For the text-containing cell, return its midpoint in [X, Y] coordinate format. 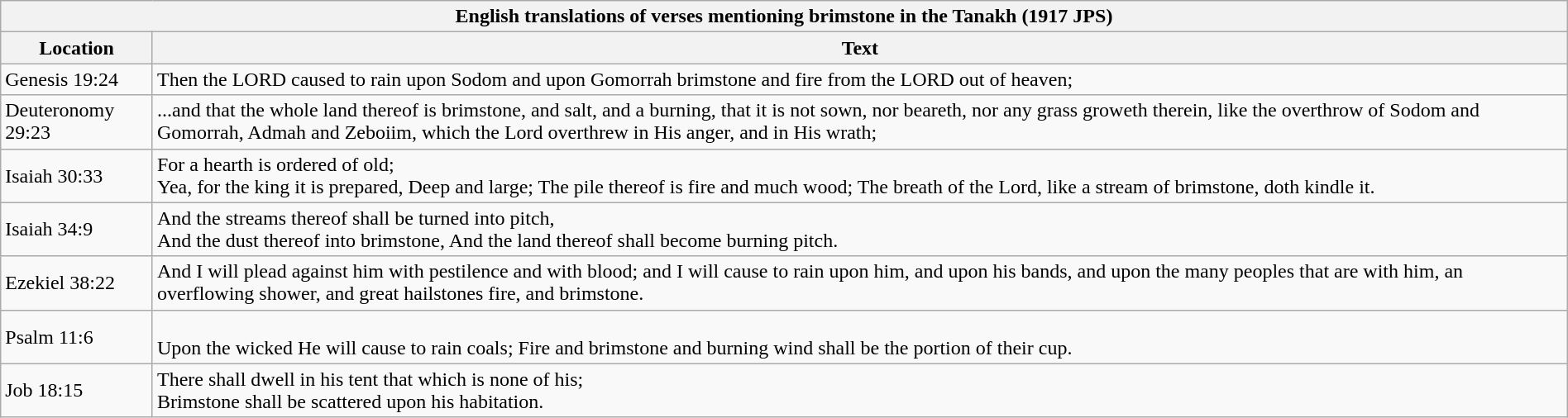
Isaiah 34:9 [77, 230]
Genesis 19:24 [77, 79]
English translations of verses mentioning brimstone in the Tanakh (1917 JPS) [784, 17]
Upon the wicked He will cause to rain coals; Fire and brimstone and burning wind shall be the portion of their cup. [860, 337]
Ezekiel 38:22 [77, 283]
Job 18:15 [77, 390]
Then the LORD caused to rain upon Sodom and upon Gomorrah brimstone and fire from the LORD out of heaven; [860, 79]
And the streams thereof shall be turned into pitch,And the dust thereof into brimstone, And the land thereof shall become burning pitch. [860, 230]
Location [77, 48]
There shall dwell in his tent that which is none of his;Brimstone shall be scattered upon his habitation. [860, 390]
Deuteronomy 29:23 [77, 122]
Psalm 11:6 [77, 337]
Text [860, 48]
Isaiah 30:33 [77, 175]
